Search for the cell housing the specified text and yield its [X, Y] center coordinate. 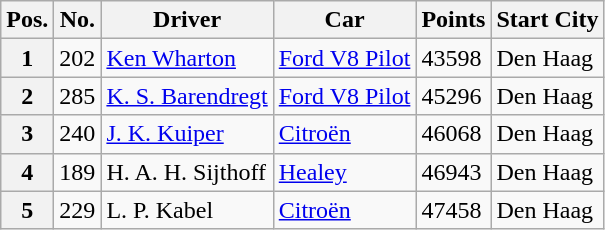
Ken Wharton [187, 58]
Points [454, 20]
Car [344, 20]
285 [78, 96]
46068 [454, 134]
202 [78, 58]
240 [78, 134]
47458 [454, 210]
K. S. Barendregt [187, 96]
No. [78, 20]
Healey [344, 172]
J. K. Kuiper [187, 134]
Driver [187, 20]
5 [28, 210]
L. P. Kabel [187, 210]
4 [28, 172]
45296 [454, 96]
3 [28, 134]
Pos. [28, 20]
46943 [454, 172]
43598 [454, 58]
1 [28, 58]
Start City [548, 20]
H. A. H. Sijthoff [187, 172]
2 [28, 96]
229 [78, 210]
189 [78, 172]
